Provide the (X, Y) coordinate of the cell's center where the given text is located.  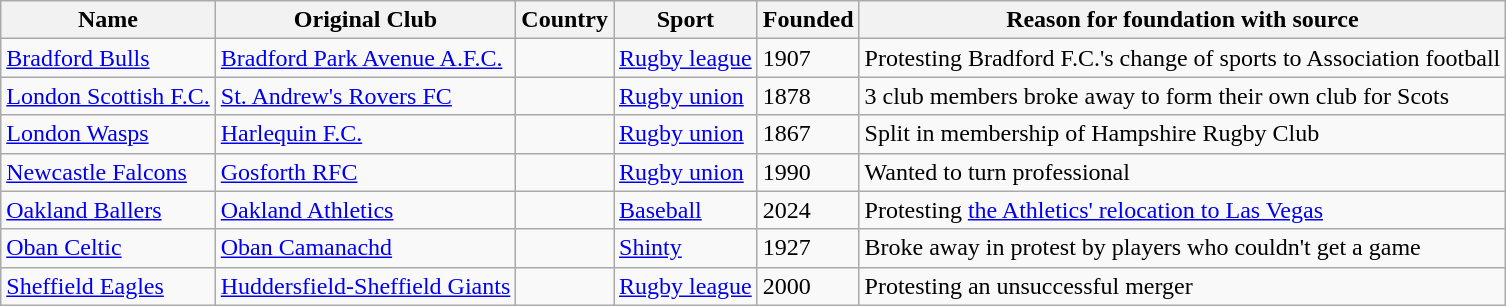
Country (565, 20)
Name (108, 20)
Wanted to turn professional (1182, 172)
Huddersfield-Sheffield Giants (366, 286)
Sport (686, 20)
3 club members broke away to form their own club for Scots (1182, 96)
Sheffield Eagles (108, 286)
Oban Camanachd (366, 248)
London Scottish F.C. (108, 96)
2000 (808, 286)
Harlequin F.C. (366, 134)
St. Andrew's Rovers FC (366, 96)
Split in membership of Hampshire Rugby Club (1182, 134)
Bradford Bulls (108, 58)
1907 (808, 58)
Gosforth RFC (366, 172)
London Wasps (108, 134)
Protesting the Athletics' relocation to Las Vegas (1182, 210)
1990 (808, 172)
Reason for foundation with source (1182, 20)
Founded (808, 20)
2024 (808, 210)
Broke away in protest by players who couldn't get a game (1182, 248)
Newcastle Falcons (108, 172)
1867 (808, 134)
Protesting Bradford F.C.'s change of sports to Association football (1182, 58)
Oakland Ballers (108, 210)
Baseball (686, 210)
Shinty (686, 248)
Protesting an unsuccessful merger (1182, 286)
Oakland Athletics (366, 210)
Oban Celtic (108, 248)
Bradford Park Avenue A.F.C. (366, 58)
1878 (808, 96)
Original Club (366, 20)
1927 (808, 248)
